Identify which cell holds the provided text, then report its [X, Y] central coordinate. 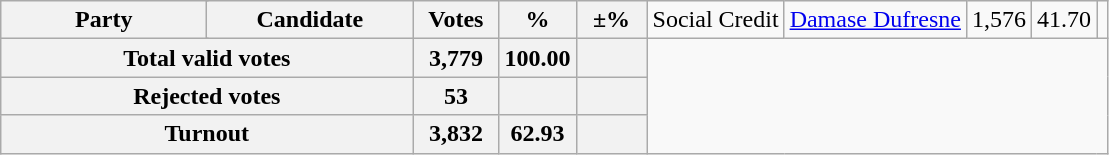
3,832 [456, 134]
100.00 [538, 58]
Total valid votes [207, 58]
Candidate [310, 20]
Turnout [207, 134]
3,779 [456, 58]
41.70 [1064, 20]
Party [104, 20]
Social Credit [716, 20]
1,576 [998, 20]
±% [612, 20]
53 [456, 96]
62.93 [538, 134]
% [538, 20]
Damase Dufresne [875, 20]
Votes [456, 20]
Rejected votes [207, 96]
